Pinpoint the cell where the given text exists, returning its (x, y) midpoint coordinate. 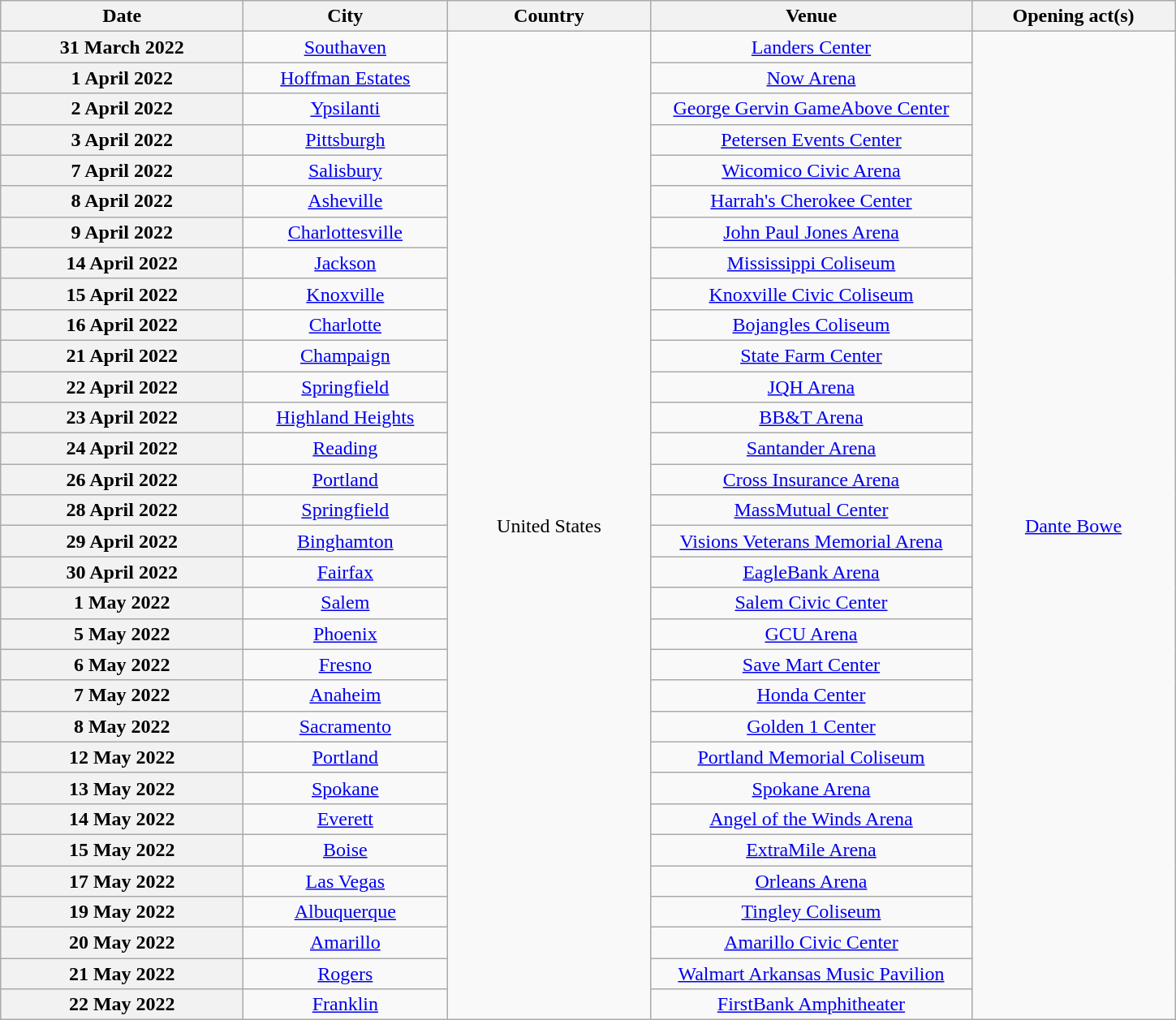
15 April 2022 (122, 294)
3 April 2022 (122, 140)
20 May 2022 (122, 943)
Portland Memorial Coliseum (812, 757)
Phoenix (346, 634)
Reading (346, 449)
Las Vegas (346, 880)
Salisbury (346, 170)
Honda Center (812, 695)
United States (549, 526)
12 May 2022 (122, 757)
Amarillo (346, 943)
Charlotte (346, 325)
17 May 2022 (122, 880)
Golden 1 Center (812, 726)
Charlottesville (346, 232)
1 May 2022 (122, 603)
John Paul Jones Arena (812, 232)
Salem Civic Center (812, 603)
State Farm Center (812, 355)
5 May 2022 (122, 634)
Highland Heights (346, 418)
Bojangles Coliseum (812, 325)
Binghamton (346, 541)
Jackson (346, 263)
Anaheim (346, 695)
Ypsilanti (346, 109)
6 May 2022 (122, 665)
16 April 2022 (122, 325)
15 May 2022 (122, 850)
29 April 2022 (122, 541)
Walmart Arkansas Music Pavilion (812, 974)
30 April 2022 (122, 572)
28 April 2022 (122, 510)
Everett (346, 819)
Tingley Coliseum (812, 912)
GCU Arena (812, 634)
Wicomico Civic Arena (812, 170)
Hoffman Estates (346, 78)
Harrah's Cherokee Center (812, 201)
MassMutual Center (812, 510)
21 May 2022 (122, 974)
Santander Arena (812, 449)
City (346, 16)
Dante Bowe (1073, 526)
23 April 2022 (122, 418)
Mississippi Coliseum (812, 263)
BB&T Arena (812, 418)
31 March 2022 (122, 47)
Salem (346, 603)
19 May 2022 (122, 912)
Knoxville Civic Coliseum (812, 294)
EagleBank Arena (812, 572)
Spokane (346, 788)
21 April 2022 (122, 355)
2 April 2022 (122, 109)
Knoxville (346, 294)
Champaign (346, 355)
ExtraMile Arena (812, 850)
8 April 2022 (122, 201)
Fresno (346, 665)
Fairfax (346, 572)
Visions Veterans Memorial Arena (812, 541)
24 April 2022 (122, 449)
Pittsburgh (346, 140)
Venue (812, 16)
7 May 2022 (122, 695)
Southaven (346, 47)
Boise (346, 850)
Amarillo Civic Center (812, 943)
1 April 2022 (122, 78)
Spokane Arena (812, 788)
Orleans Arena (812, 880)
Landers Center (812, 47)
Asheville (346, 201)
Rogers (346, 974)
9 April 2022 (122, 232)
Country (549, 16)
Cross Insurance Arena (812, 480)
Save Mart Center (812, 665)
22 May 2022 (122, 1005)
Petersen Events Center (812, 140)
13 May 2022 (122, 788)
JQH Arena (812, 387)
Date (122, 16)
FirstBank Amphitheater (812, 1005)
George Gervin GameAbove Center (812, 109)
Franklin (346, 1005)
14 April 2022 (122, 263)
22 April 2022 (122, 387)
Opening act(s) (1073, 16)
14 May 2022 (122, 819)
Now Arena (812, 78)
Angel of the Winds Arena (812, 819)
Sacramento (346, 726)
Albuquerque (346, 912)
7 April 2022 (122, 170)
26 April 2022 (122, 480)
8 May 2022 (122, 726)
